Provide the [X, Y] coordinate of the cell's center where the given text is located.  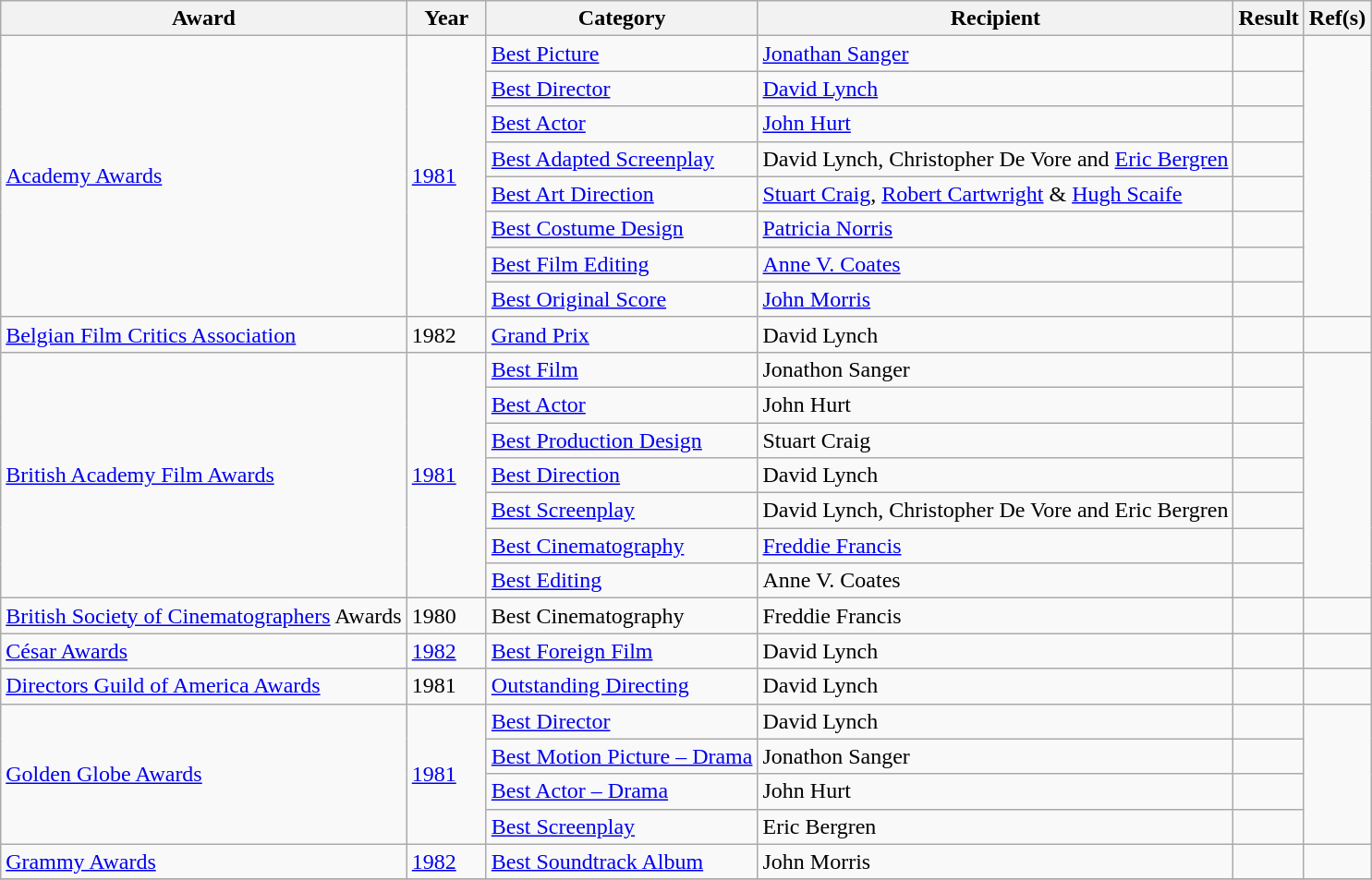
Ref(s) [1337, 18]
Directors Guild of America Awards [203, 686]
Stuart Craig, Robert Cartwright & Hugh Scaife [996, 194]
Best Direction [622, 476]
Grammy Awards [203, 862]
Best Foreign Film [622, 651]
Eric Bergren [996, 826]
Award [203, 18]
Best Original Score [622, 299]
Patricia Norris [996, 229]
Stuart Craig [996, 440]
Grand Prix [622, 334]
Best Soundtrack Album [622, 862]
Golden Globe Awards [203, 774]
Best Actor – Drama [622, 791]
Result [1269, 18]
British Academy Film Awards [203, 475]
Best Motion Picture – Drama [622, 756]
Best Adapted Screenplay [622, 159]
Best Editing [622, 581]
Best Production Design [622, 440]
Best Film [622, 369]
British Society of Cinematographers Awards [203, 616]
Best Picture [622, 54]
Best Art Direction [622, 194]
Best Costume Design [622, 229]
Outstanding Directing [622, 686]
Best Film Editing [622, 264]
Category [622, 18]
Year [446, 18]
César Awards [203, 651]
1980 [446, 616]
Recipient [996, 18]
Academy Awards [203, 176]
Jonathan Sanger [996, 54]
Belgian Film Critics Association [203, 334]
